Capture the cell that displays the provided text and extract its [x, y] central coordinate. 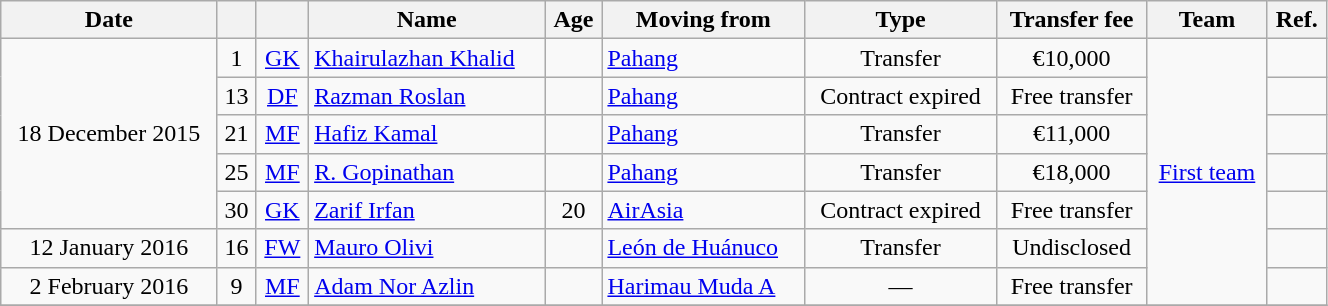
Type [901, 20]
2 February 2016 [109, 286]
21 [236, 134]
12 January 2016 [109, 248]
€11,000 [1071, 134]
25 [236, 172]
Hafiz Kamal [427, 134]
Age [574, 20]
Team [1207, 20]
Date [109, 20]
20 [574, 210]
FW [282, 248]
Razman Roslan [427, 96]
1 [236, 58]
First team [1207, 172]
Transfer fee [1071, 20]
16 [236, 248]
13 [236, 96]
Harimau Muda A [704, 286]
9 [236, 286]
— [901, 286]
Moving from [704, 20]
Adam Nor Azlin [427, 286]
León de Huánuco [704, 248]
€10,000 [1071, 58]
Khairulazhan Khalid [427, 58]
DF [282, 96]
AirAsia [704, 210]
30 [236, 210]
R. Gopinathan [427, 172]
Undisclosed [1071, 248]
Mauro Olivi [427, 248]
Ref. [1296, 20]
18 December 2015 [109, 134]
Zarif Irfan [427, 210]
€18,000 [1071, 172]
Name [427, 20]
